Output the (x, y) coordinate of the center of the cell containing the given text.  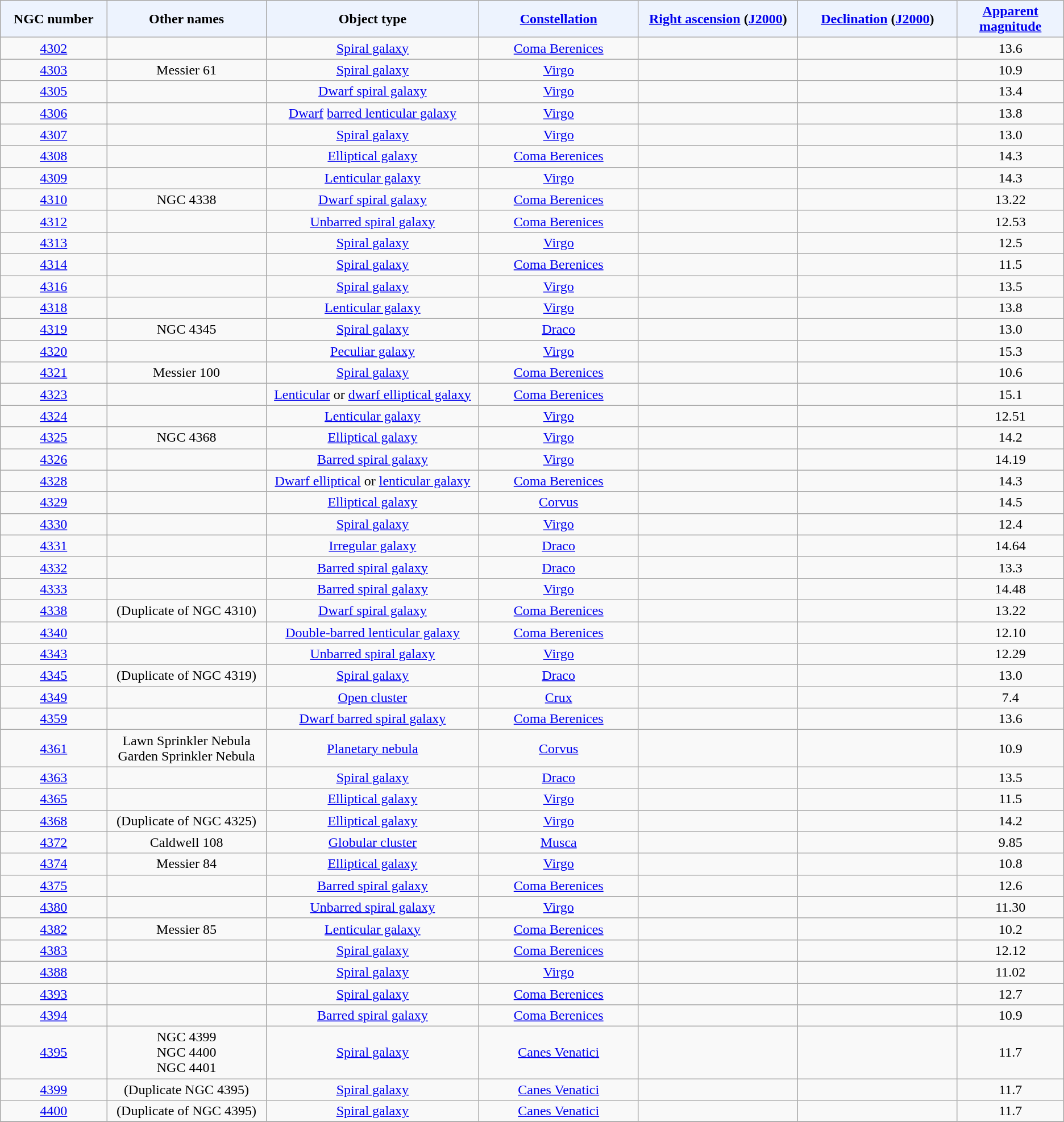
4394 (53, 1016)
NGC 4399NGC 4400NGC 4401 (186, 1053)
12.53 (1011, 221)
4380 (53, 907)
Dwarf barred lenticular galaxy (372, 113)
9.85 (1011, 842)
Apparent magnitude (1011, 19)
4393 (53, 994)
14.19 (1011, 459)
4325 (53, 438)
14.48 (1011, 589)
4383 (53, 950)
4309 (53, 178)
Declination (J2000) (878, 19)
4363 (53, 778)
4345 (53, 676)
15.3 (1011, 351)
12.29 (1011, 654)
Planetary nebula (372, 748)
4349 (53, 697)
4303 (53, 70)
12.10 (1011, 633)
4319 (53, 330)
(Duplicate of NGC 4325) (186, 821)
4375 (53, 886)
4313 (53, 243)
4399 (53, 1090)
4374 (53, 864)
Globular cluster (372, 842)
4338 (53, 610)
4306 (53, 113)
4302 (53, 48)
10.2 (1011, 929)
4372 (53, 842)
Messier 100 (186, 373)
4400 (53, 1111)
11.30 (1011, 907)
(Duplicate NGC 4395) (186, 1090)
4316 (53, 286)
4368 (53, 821)
12.5 (1011, 243)
(Duplicate of NGC 4319) (186, 676)
12.7 (1011, 994)
Lenticular or dwarf elliptical galaxy (372, 394)
4332 (53, 567)
12.4 (1011, 524)
4388 (53, 972)
4321 (53, 373)
Crux (558, 697)
4314 (53, 264)
Peculiar galaxy (372, 351)
15.1 (1011, 394)
Object type (372, 19)
10.6 (1011, 373)
13.3 (1011, 567)
Double-barred lenticular galaxy (372, 633)
4308 (53, 156)
Right ascension (J2000) (718, 19)
4395 (53, 1053)
Messier 84 (186, 864)
4326 (53, 459)
NGC 4345 (186, 330)
Other names (186, 19)
Irregular galaxy (372, 546)
4307 (53, 135)
4343 (53, 654)
4312 (53, 221)
Messier 61 (186, 70)
13.4 (1011, 92)
Messier 85 (186, 929)
12.12 (1011, 950)
NGC 4368 (186, 438)
Dwarf barred spiral galaxy (372, 719)
Lawn Sprinkler NebulaGarden Sprinkler Nebula (186, 748)
14.5 (1011, 502)
Musca (558, 842)
4329 (53, 502)
4323 (53, 394)
4382 (53, 929)
4330 (53, 524)
11.02 (1011, 972)
(Duplicate of NGC 4310) (186, 610)
Dwarf elliptical or lenticular galaxy (372, 481)
4328 (53, 481)
12.51 (1011, 416)
(Duplicate of NGC 4395) (186, 1111)
10.8 (1011, 864)
4324 (53, 416)
4365 (53, 799)
4359 (53, 719)
4361 (53, 748)
NGC 4338 (186, 200)
Caldwell 108 (186, 842)
14.64 (1011, 546)
4320 (53, 351)
4318 (53, 308)
4310 (53, 200)
12.6 (1011, 886)
NGC number (53, 19)
Constellation (558, 19)
4331 (53, 546)
4333 (53, 589)
Open cluster (372, 697)
7.4 (1011, 697)
4305 (53, 92)
4340 (53, 633)
